Provide the [x, y] coordinate of the cell's center where the given text is located.  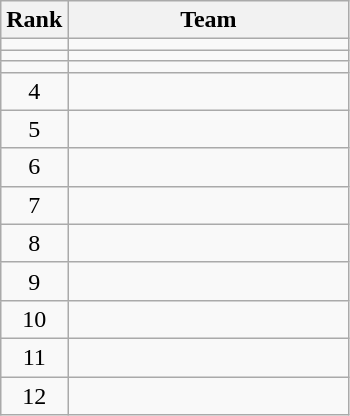
4 [34, 91]
10 [34, 319]
7 [34, 205]
8 [34, 243]
Rank [34, 20]
5 [34, 129]
6 [34, 167]
12 [34, 395]
Team [208, 20]
11 [34, 357]
9 [34, 281]
